Determine the (X, Y) coordinate at the center of the cell enclosing the given text.  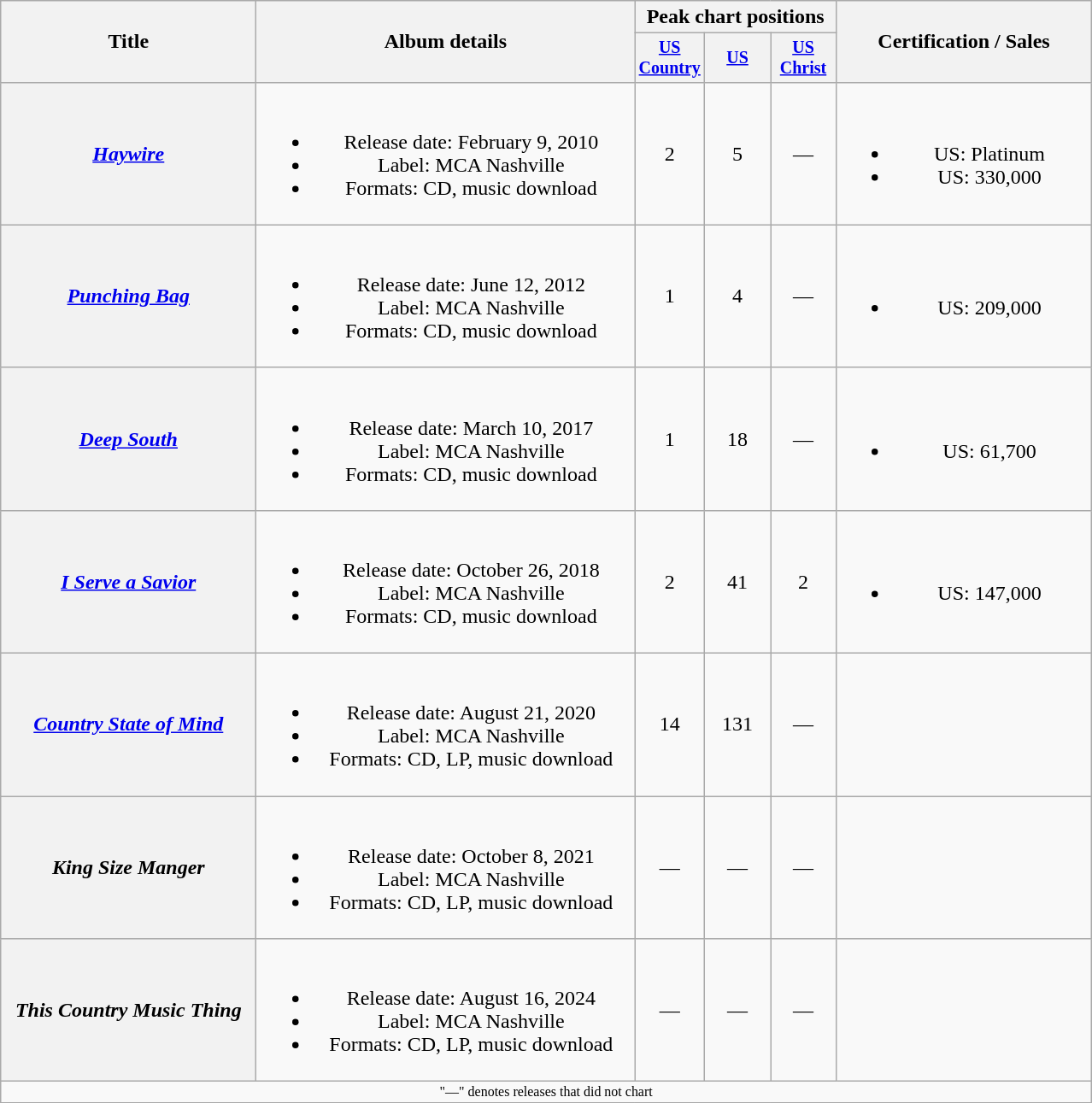
King Size Manger (128, 868)
Release date: March 10, 2017Label: MCA NashvilleFormats: CD, music download (446, 439)
"—" denotes releases that did not chart (547, 1092)
Release date: June 12, 2012Label: MCA NashvilleFormats: CD, music download (446, 296)
Release date: October 8, 2021Label: MCA NashvilleFormats: CD, LP, music download (446, 868)
US: 61,700 (964, 439)
US Country (670, 58)
41 (738, 581)
Peak chart positions (736, 17)
This Country Music Thing (128, 1010)
Punching Bag (128, 296)
18 (738, 439)
Title (128, 42)
5 (738, 154)
US (738, 58)
Release date: August 16, 2024Label: MCA NashvilleFormats: CD, LP, music download (446, 1010)
USChrist (803, 58)
US: 147,000 (964, 581)
Deep South (128, 439)
US: PlatinumUS: 330,000 (964, 154)
Release date: August 21, 2020Label: MCA NashvilleFormats: CD, LP, music download (446, 725)
Haywire (128, 154)
Certification / Sales (964, 42)
I Serve a Savior (128, 581)
4 (738, 296)
Release date: February 9, 2010Label: MCA NashvilleFormats: CD, music download (446, 154)
131 (738, 725)
Album details (446, 42)
US: 209,000 (964, 296)
14 (670, 725)
Release date: October 26, 2018Label: MCA NashvilleFormats: CD, music download (446, 581)
Country State of Mind (128, 725)
